Provide the [x, y] coordinate of the cell's center where the given text is located.  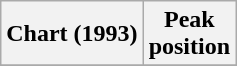
Peakposition [189, 34]
Chart (1993) [72, 34]
